Extract the (X, Y) coordinate from the center of the cell holding the provided text.  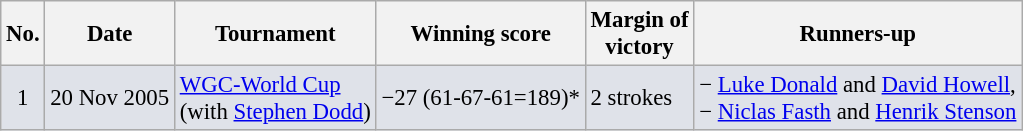
Winning score (480, 34)
WGC-World Cup(with Stephen Dodd) (275, 98)
20 Nov 2005 (110, 98)
− Luke Donald and David Howell, − Niclas Fasth and Henrik Stenson (858, 98)
Margin ofvictory (640, 34)
No. (23, 34)
2 strokes (640, 98)
Date (110, 34)
Runners-up (858, 34)
−27 (61-67-61=189)* (480, 98)
1 (23, 98)
Tournament (275, 34)
